Return [X, Y] of the center of cell containing provided text 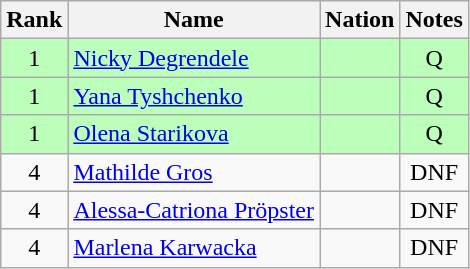
Alessa-Catriona Pröpster [194, 210]
Marlena Karwacka [194, 248]
Rank [34, 20]
Nicky Degrendele [194, 58]
Olena Starikova [194, 134]
Notes [434, 20]
Name [194, 20]
Nation [360, 20]
Mathilde Gros [194, 172]
Yana Tyshchenko [194, 96]
